Provide the [X, Y] coordinate of the cell's center where the given text is located.  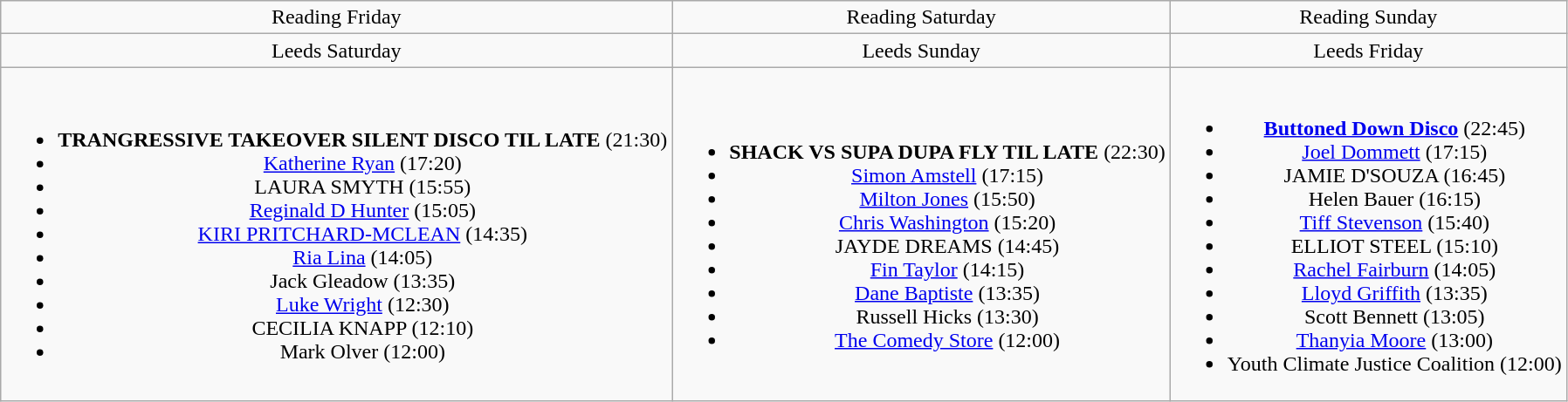
Leeds Saturday [337, 51]
Reading Sunday [1368, 17]
Leeds Sunday [922, 51]
Reading Friday [337, 17]
Leeds Friday [1368, 51]
Reading Saturday [922, 17]
